Pinpoint the cell where the given text exists, returning its (X, Y) midpoint coordinate. 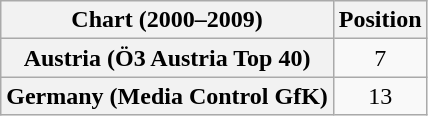
Position (380, 20)
Austria (Ö3 Austria Top 40) (168, 58)
13 (380, 96)
Chart (2000–2009) (168, 20)
Germany (Media Control GfK) (168, 96)
7 (380, 58)
